Determine the [x, y] coordinate at the center of the cell enclosing the given text.  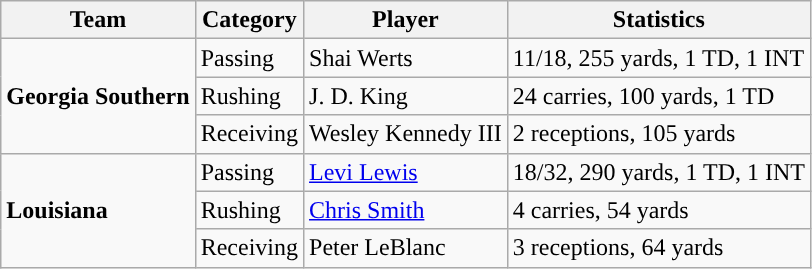
Louisiana [98, 210]
Chris Smith [406, 210]
Statistics [658, 20]
11/18, 255 yards, 1 TD, 1 INT [658, 58]
Peter LeBlanc [406, 248]
Shai Werts [406, 58]
Wesley Kennedy III [406, 134]
18/32, 290 yards, 1 TD, 1 INT [658, 172]
2 receptions, 105 yards [658, 134]
3 receptions, 64 yards [658, 248]
Category [249, 20]
J. D. King [406, 96]
Team [98, 20]
4 carries, 54 yards [658, 210]
Levi Lewis [406, 172]
Georgia Southern [98, 96]
24 carries, 100 yards, 1 TD [658, 96]
Player [406, 20]
